Search for the cell housing the specified text and yield its (X, Y) center coordinate. 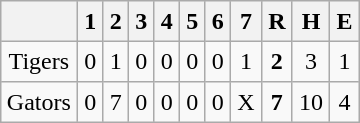
Tigers (38, 61)
E (345, 21)
5 (193, 21)
X (246, 102)
Gators (38, 102)
6 (218, 21)
10 (311, 102)
H (311, 21)
R (276, 21)
